Return the (X, Y) coordinate for the center point of the cell that contains the specified text.  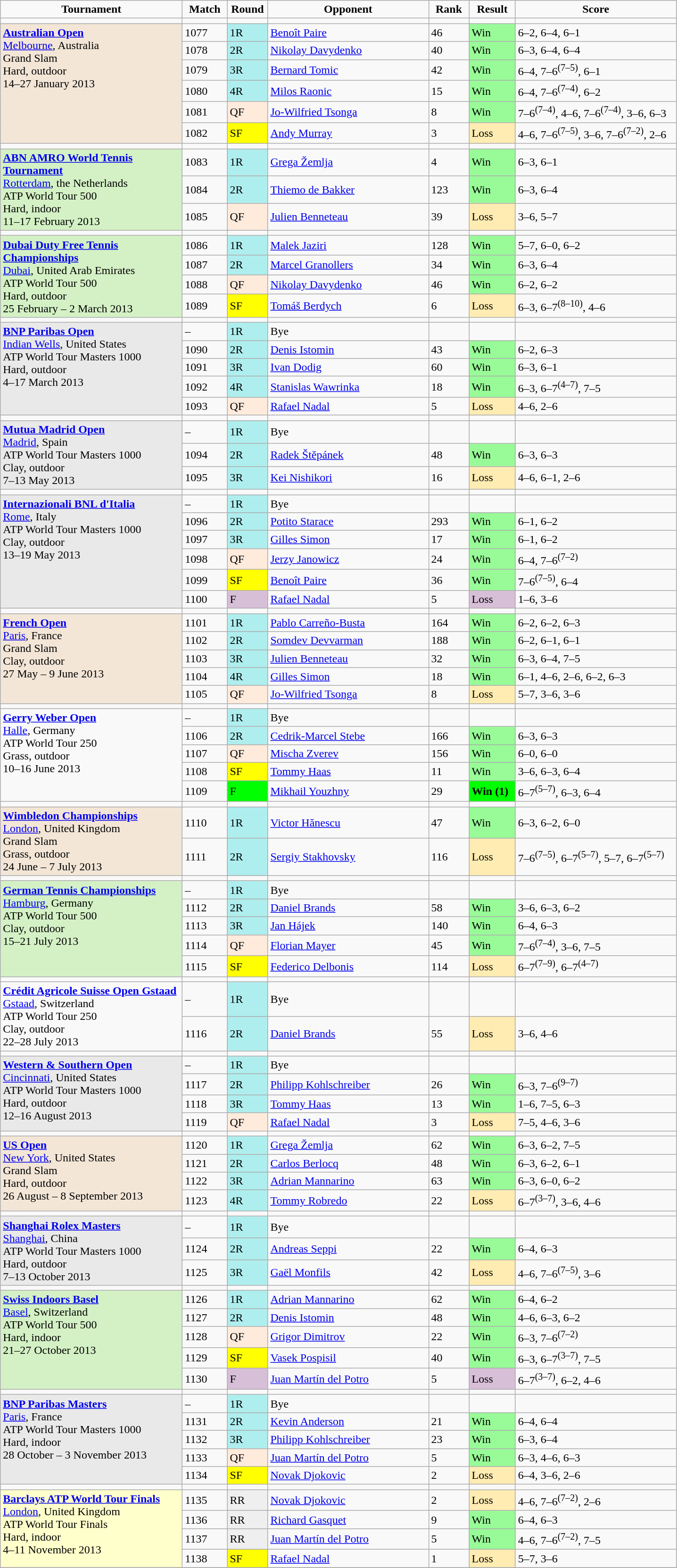
1–6, 3–6 (596, 600)
4–6, 7–6(7–5), 3–6 (596, 1273)
Stanislas Wawrinka (348, 387)
1135 (205, 1500)
3–6, 4–6 (596, 1034)
Andy Murray (348, 133)
1103 (205, 659)
Score (596, 9)
16 (449, 478)
Internazionali BNL d'ItaliaRome, ItalyATP World Tour Masters 1000Clay, outdoor13–19 May 2013 (91, 552)
Tomáš Berdych (348, 306)
1091 (205, 367)
1125 (205, 1273)
Dubai Duty Free Tennis ChampionshipsDubai, United Arab EmiratesATP World Tour 500Hard, outdoor25 February – 2 March 2013 (91, 276)
5–7, 6–0, 6–2 (596, 245)
4–6, 2–6 (596, 406)
Richard Gasquet (348, 1519)
6–3, 6–7(3–7), 7–5 (596, 1358)
1085 (205, 217)
Opponent (348, 9)
1118 (205, 1104)
6–2, 6–4, 6–1 (596, 33)
Sergiy Stakhovsky (348, 857)
6 (449, 306)
1128 (205, 1337)
1097 (205, 540)
1079 (205, 70)
6–3, 6–4, 7–5 (596, 659)
6–4, 6–4 (596, 1421)
47 (449, 823)
1131 (205, 1421)
6–2, 6–1, 6–1 (596, 641)
1138 (205, 1559)
Cedrik-Marcel Stebe (348, 735)
1120 (205, 1145)
6–7(7–9), 6–7(4–7) (596, 966)
Western & Southern OpenCincinnati, United StatesATP World Tour Masters 1000Hard, outdoor12–16 August 2013 (91, 1093)
63 (449, 1181)
1114 (205, 945)
4 (449, 162)
7–6(7–4), 4–6, 7–6(7–4), 3–6, 6–3 (596, 112)
BNP Paribas OpenIndian Wells, United StatesATP World Tour Masters 1000Hard, outdoor4–17 March 2013 (91, 369)
BNP Paribas MastersParis, FranceATP World Tour Masters 1000Hard, indoor28 October – 3 November 2013 (91, 1439)
6–4, 7–6(7–4), 6–2 (596, 92)
Barclays ATP World Tour FinalsLondon, United KingdomATP World Tour FinalsHard, indoor4–11 November 2013 (91, 1528)
6–3, 7–6(9–7) (596, 1085)
Malek Jaziri (348, 245)
Federico Delbonis (348, 966)
1113 (205, 926)
Round (248, 9)
Kei Nishikori (348, 478)
1093 (205, 406)
Mutua Madrid OpenMadrid, SpainATP World Tour Masters 1000Clay, outdoor7–13 May 2013 (91, 455)
1105 (205, 694)
4–6, 6–1, 2–6 (596, 478)
Gerry Weber OpenHalle, GermanyATP World Tour 250Grass, outdoor10–16 June 2013 (91, 755)
1109 (205, 792)
7–5, 4–6, 3–6 (596, 1122)
23 (449, 1440)
1083 (205, 162)
1 (449, 1559)
Shanghai Rolex MastersShanghai, ChinaATP World Tour Masters 1000Hard, outdoor7–13 October 2013 (91, 1251)
Wimbledon ChampionshipsLondon, United KingdomGrand SlamGrass, outdoor24 June – 7 July 2013 (91, 841)
6–4, 3–6, 2–6 (596, 1476)
Win (1) (492, 792)
123 (449, 190)
1111 (205, 857)
Radek Štěpánek (348, 455)
7–6(7–5), 6–4 (596, 580)
3–6, 5–7 (596, 217)
Tommy Robredo (348, 1201)
4–6, 6–3, 6–2 (596, 1318)
Jerzy Janowicz (348, 559)
1133 (205, 1458)
Swiss Indoors BaselBasel, SwitzerlandATP World Tour 500Hard, indoor21–27 October 2013 (91, 1340)
9 (449, 1519)
German Tennis ChampionshipsHamburg, GermanyATP World Tour 500Clay, outdoor15–21 July 2013 (91, 928)
6–3, 6–0, 6–2 (596, 1181)
1132 (205, 1440)
6–3, 6–7(8–10), 4–6 (596, 306)
6–3, 7–6(7–2) (596, 1337)
116 (449, 857)
1124 (205, 1249)
Potito Starace (348, 522)
4–6, 7–6(7–2), 7–5 (596, 1539)
36 (449, 580)
188 (449, 641)
Australian OpenMelbourne, AustraliaGrand SlamHard, outdoor14–27 January 2013 (91, 83)
6–2, 6–2, 6–3 (596, 623)
15 (449, 92)
34 (449, 265)
6–4, 7–6(7–5), 6–1 (596, 70)
1104 (205, 676)
Rank (449, 9)
6–7(5–7), 6–3, 6–4 (596, 792)
Grigor Dimitrov (348, 1337)
1086 (205, 245)
114 (449, 966)
Bernard Tomic (348, 70)
Kevin Anderson (348, 1421)
1110 (205, 823)
1116 (205, 1034)
6–2, 6–3 (596, 350)
Crédit Agricole Suisse Open GstaadGstaad, SwitzerlandATP World Tour 250Clay, outdoor22–28 July 2013 (91, 1017)
3–6, 6–3, 6–4 (596, 772)
293 (449, 522)
32 (449, 659)
1098 (205, 559)
Mikhail Youzhny (348, 792)
4–6, 7–6(7–5), 3–6, 7–6(7–2), 2–6 (596, 133)
1088 (205, 284)
6–3, 6–2, 6–1 (596, 1163)
1089 (205, 306)
1100 (205, 600)
1092 (205, 387)
21 (449, 1421)
6–4, 6–2 (596, 1300)
1107 (205, 753)
Milos Raonic (348, 92)
128 (449, 245)
1121 (205, 1163)
1082 (205, 133)
7–6(7–5), 6–7(5–7), 5–7, 6–7(5–7) (596, 857)
French OpenParis, FranceGrand SlamClay, outdoor27 May – 9 June 2013 (91, 659)
3–6, 6–3, 6–2 (596, 908)
6–3, 6–2, 6–0 (596, 823)
1112 (205, 908)
ABN AMRO World Tennis TournamentRotterdam, the NetherlandsATP World Tour 500Hard, indoor11–17 February 2013 (91, 190)
Carlos Berlocq (348, 1163)
7–6(7–4), 3–6, 7–5 (596, 945)
1077 (205, 33)
39 (449, 217)
1127 (205, 1318)
1102 (205, 641)
5–7, 3–6, 3–6 (596, 694)
1090 (205, 350)
1108 (205, 772)
1115 (205, 966)
4–6, 7–6(7–2), 2–6 (596, 1500)
Match (205, 9)
1094 (205, 455)
Florian Mayer (348, 945)
1117 (205, 1085)
6–3, 6–7(4–7), 7–5 (596, 387)
1136 (205, 1519)
Result (492, 9)
1080 (205, 92)
1101 (205, 623)
1122 (205, 1181)
Thiemo de Bakker (348, 190)
Tournament (91, 9)
Gaël Monfils (348, 1273)
Marcel Granollers (348, 265)
Andreas Seppi (348, 1249)
Somdev Devvarman (348, 641)
1078 (205, 50)
17 (449, 540)
1099 (205, 580)
55 (449, 1034)
Ivan Dodig (348, 367)
26 (449, 1085)
58 (449, 908)
29 (449, 792)
13 (449, 1104)
6–3, 6–2, 7–5 (596, 1145)
6–3, 4–6, 6–3 (596, 1458)
1123 (205, 1201)
1137 (205, 1539)
1084 (205, 190)
Victor Hănescu (348, 823)
6–1, 4–6, 2–6, 6–2, 6–3 (596, 676)
6–7(3–7), 6–2, 4–6 (596, 1379)
Pablo Carreño-Busta (348, 623)
24 (449, 559)
6–4, 7–6(7–2) (596, 559)
11 (449, 772)
1134 (205, 1476)
Vasek Pospisil (348, 1358)
6–2, 6–2 (596, 284)
1119 (205, 1122)
1095 (205, 478)
1096 (205, 522)
5–7, 3–6 (596, 1559)
60 (449, 367)
166 (449, 735)
6–0, 6–0 (596, 753)
US OpenNew York, United StatesGrand SlamHard, outdoor26 August – 8 September 2013 (91, 1174)
6–3, 6–4, 6–4 (596, 50)
156 (449, 753)
45 (449, 945)
1087 (205, 265)
43 (449, 350)
1130 (205, 1379)
1129 (205, 1358)
Jan Hájek (348, 926)
1106 (205, 735)
1081 (205, 112)
1126 (205, 1300)
1–6, 7–5, 6–3 (596, 1104)
Mischa Zverev (348, 753)
164 (449, 623)
140 (449, 926)
6–7(3–7), 3–6, 4–6 (596, 1201)
